Find where the given text appears and provide that cell's center as (x, y) coordinate. 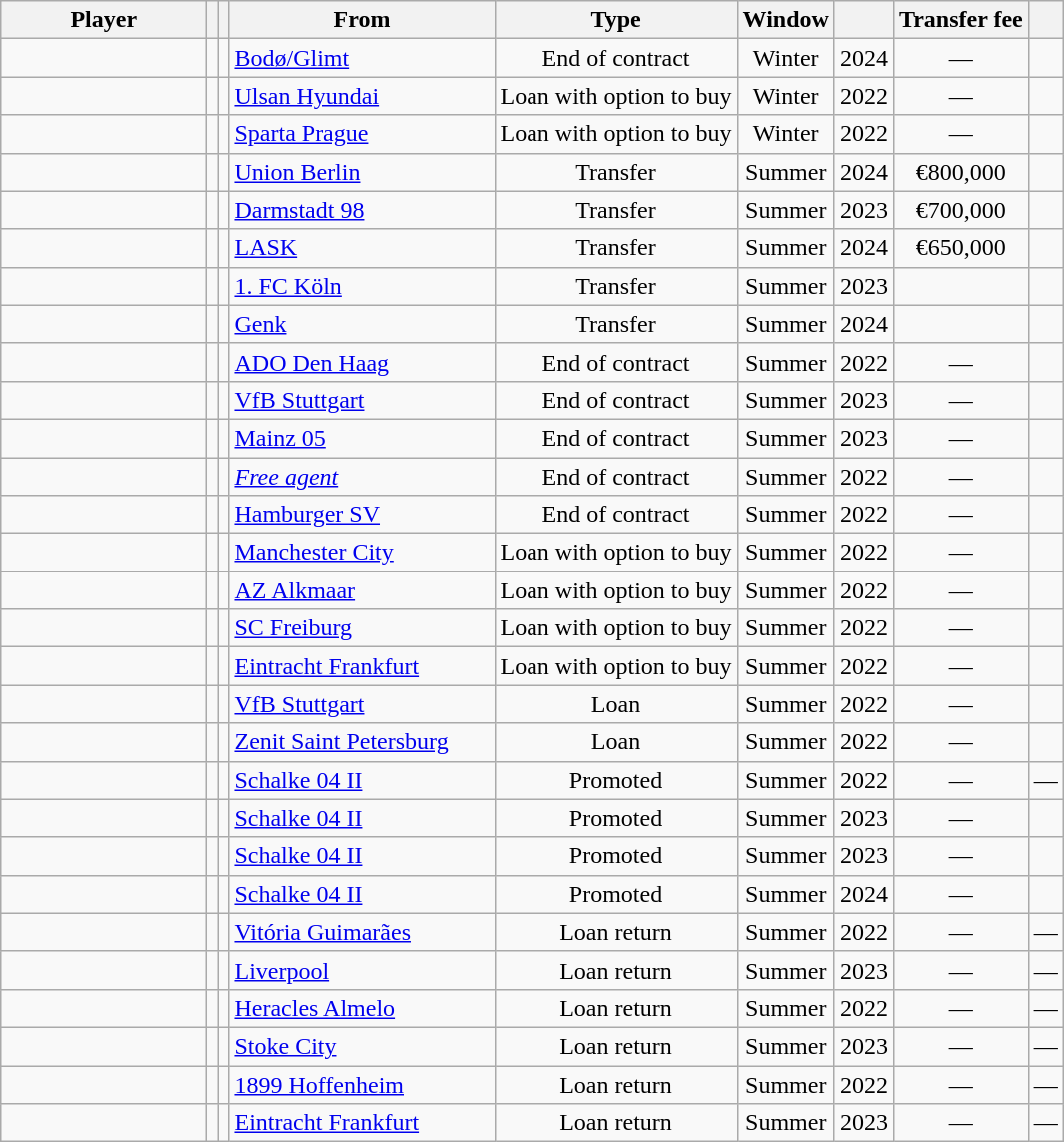
ADO Den Haag (362, 362)
Ulsan Hyundai (362, 96)
AZ Alkmaar (362, 590)
Genk (362, 324)
Manchester City (362, 553)
€650,000 (961, 248)
1899 Hoffenheim (362, 1084)
Union Berlin (362, 172)
Zenit Saint Petersburg (362, 742)
Bodø/Glimt (362, 58)
Player (104, 20)
Window (785, 20)
1. FC Köln (362, 286)
LASK (362, 248)
Mainz 05 (362, 438)
€800,000 (961, 172)
Heracles Almelo (362, 1008)
Sparta Prague (362, 134)
Vitória Guimarães (362, 932)
SC Freiburg (362, 628)
Darmstadt 98 (362, 210)
Type (615, 20)
From (362, 20)
Hamburger SV (362, 515)
€700,000 (961, 210)
Liverpool (362, 970)
Free agent (362, 477)
Stoke City (362, 1046)
Transfer fee (961, 20)
